Pinpoint the cell where the given text exists, returning its (X, Y) midpoint coordinate. 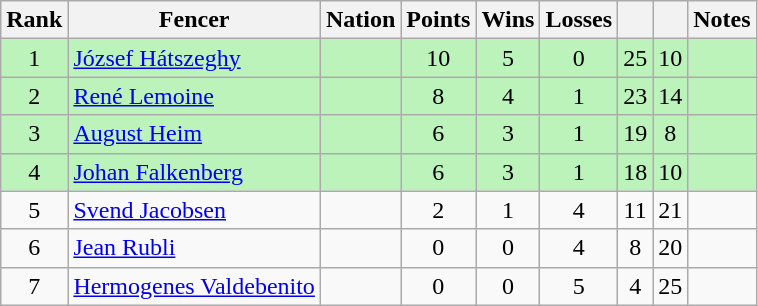
23 (636, 96)
11 (636, 210)
Rank (34, 20)
Hermogenes Valdebenito (194, 286)
Losses (579, 20)
21 (670, 210)
Nation (360, 20)
Svend Jacobsen (194, 210)
7 (34, 286)
18 (636, 172)
Johan Falkenberg (194, 172)
August Heim (194, 134)
Fencer (194, 20)
Wins (508, 20)
20 (670, 248)
René Lemoine (194, 96)
Notes (722, 20)
Points (438, 20)
14 (670, 96)
19 (636, 134)
József Hátszeghy (194, 58)
Jean Rubli (194, 248)
